Return (x, y) of the center of cell containing provided text 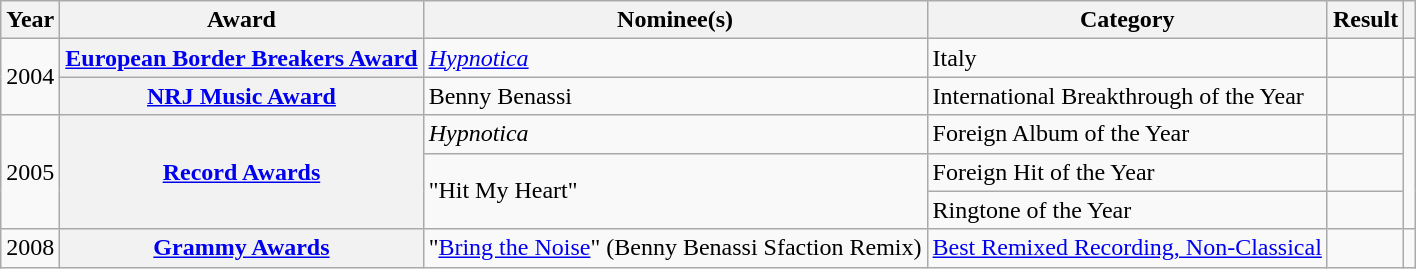
Benny Benassi (675, 96)
Award (242, 20)
European Border Breakers Award (242, 58)
"Hit My Heart" (675, 191)
Best Remixed Recording, Non-Classical (1127, 248)
2008 (30, 248)
Ringtone of the Year (1127, 210)
NRJ Music Award (242, 96)
Year (30, 20)
2004 (30, 77)
Grammy Awards (242, 248)
Category (1127, 20)
Foreign Album of the Year (1127, 134)
Italy (1127, 58)
International Breakthrough of the Year (1127, 96)
Nominee(s) (675, 20)
Foreign Hit of the Year (1127, 172)
Result (1365, 20)
2005 (30, 172)
"Bring the Noise" (Benny Benassi Sfaction Remix) (675, 248)
Record Awards (242, 172)
